Scan for the cell matching the given text and deliver its [x, y] coordinate at center. 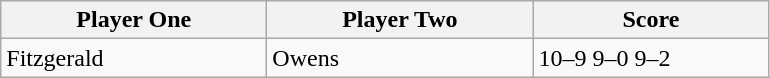
Player Two [400, 20]
Owens [400, 58]
10–9 9–0 9–2 [651, 58]
Fitzgerald [134, 58]
Player One [134, 20]
Score [651, 20]
